Return (X, Y) of the center of cell containing provided text 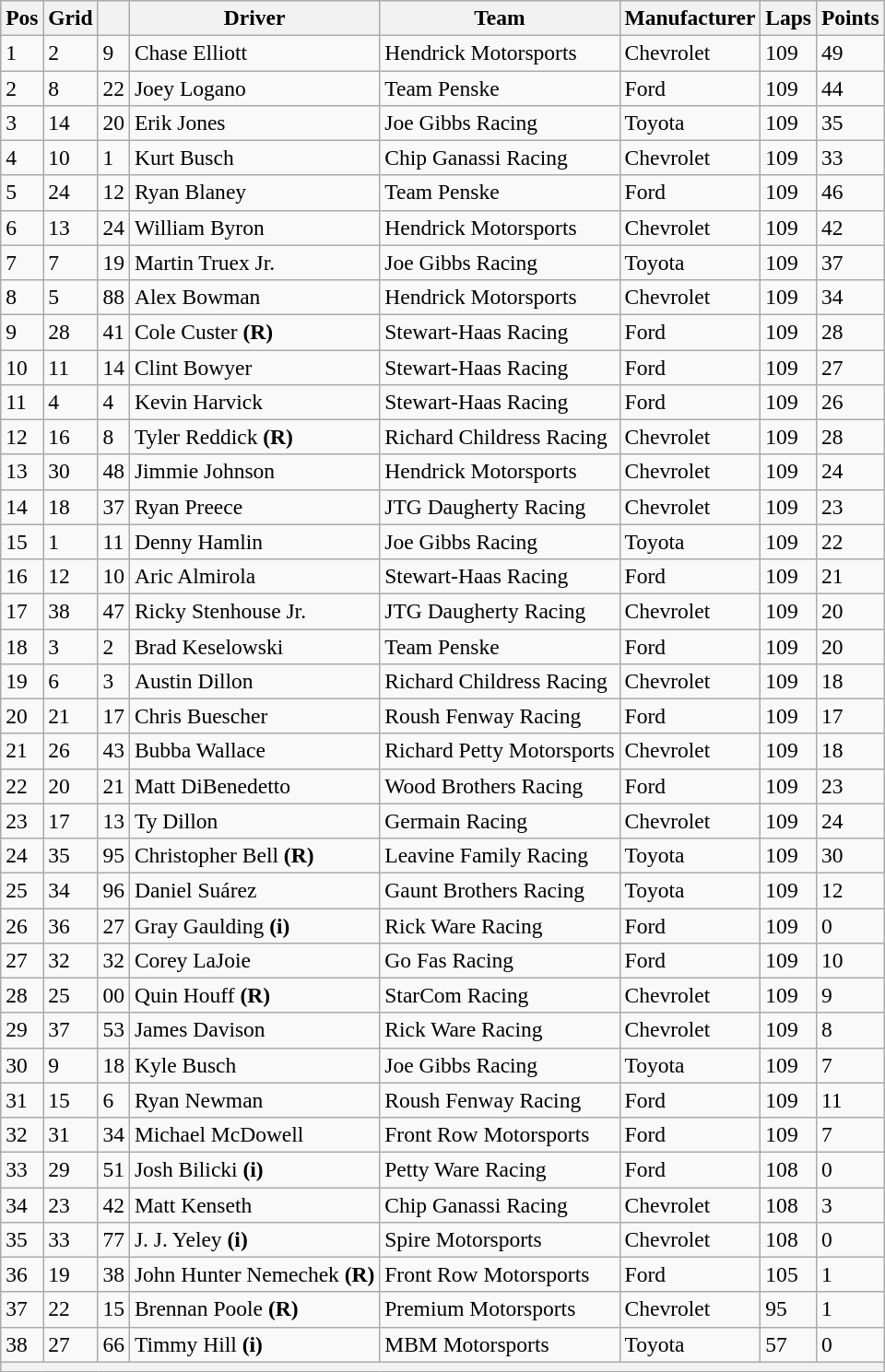
Kurt Busch (254, 158)
John Hunter Nemechek (R) (254, 1274)
Corey LaJoie (254, 960)
William Byron (254, 228)
57 (789, 1344)
James Davison (254, 1030)
Alex Bowman (254, 297)
Michael McDowell (254, 1134)
Bubba Wallace (254, 751)
Christopher Bell (R) (254, 855)
Brad Keselowski (254, 646)
Ryan Newman (254, 1100)
Kyle Busch (254, 1065)
Chris Buescher (254, 716)
Gray Gaulding (i) (254, 925)
Richard Petty Motorsports (500, 751)
Cole Custer (R) (254, 332)
Austin Dillon (254, 681)
Joey Logano (254, 88)
43 (113, 751)
J. J. Yeley (i) (254, 1239)
Martin Truex Jr. (254, 263)
StarCom Racing (500, 995)
Aric Almirola (254, 576)
51 (113, 1169)
Matt DiBenedetto (254, 786)
Denny Hamlin (254, 542)
Laps (789, 18)
Ricky Stenhouse Jr. (254, 611)
Erik Jones (254, 123)
Clint Bowyer (254, 367)
66 (113, 1344)
Wood Brothers Racing (500, 786)
Spire Motorsports (500, 1239)
Pos (22, 18)
Daniel Suárez (254, 890)
Brennan Poole (R) (254, 1309)
96 (113, 890)
Josh Bilicki (i) (254, 1169)
Grid (70, 18)
Chase Elliott (254, 53)
53 (113, 1030)
41 (113, 332)
88 (113, 297)
Gaunt Brothers Racing (500, 890)
Jimmie Johnson (254, 472)
48 (113, 472)
46 (850, 193)
Quin Houff (R) (254, 995)
Ty Dillon (254, 821)
Leavine Family Racing (500, 855)
77 (113, 1239)
Petty Ware Racing (500, 1169)
Driver (254, 18)
Manufacturer (690, 18)
47 (113, 611)
Team (500, 18)
Ryan Preece (254, 507)
Matt Kenseth (254, 1204)
Germain Racing (500, 821)
00 (113, 995)
Tyler Reddick (R) (254, 437)
105 (789, 1274)
Timmy Hill (i) (254, 1344)
Ryan Blaney (254, 193)
49 (850, 53)
44 (850, 88)
Premium Motorsports (500, 1309)
Go Fas Racing (500, 960)
MBM Motorsports (500, 1344)
Kevin Harvick (254, 402)
Points (850, 18)
